Return the [x, y] coordinate for the center point of the cell that contains the specified text.  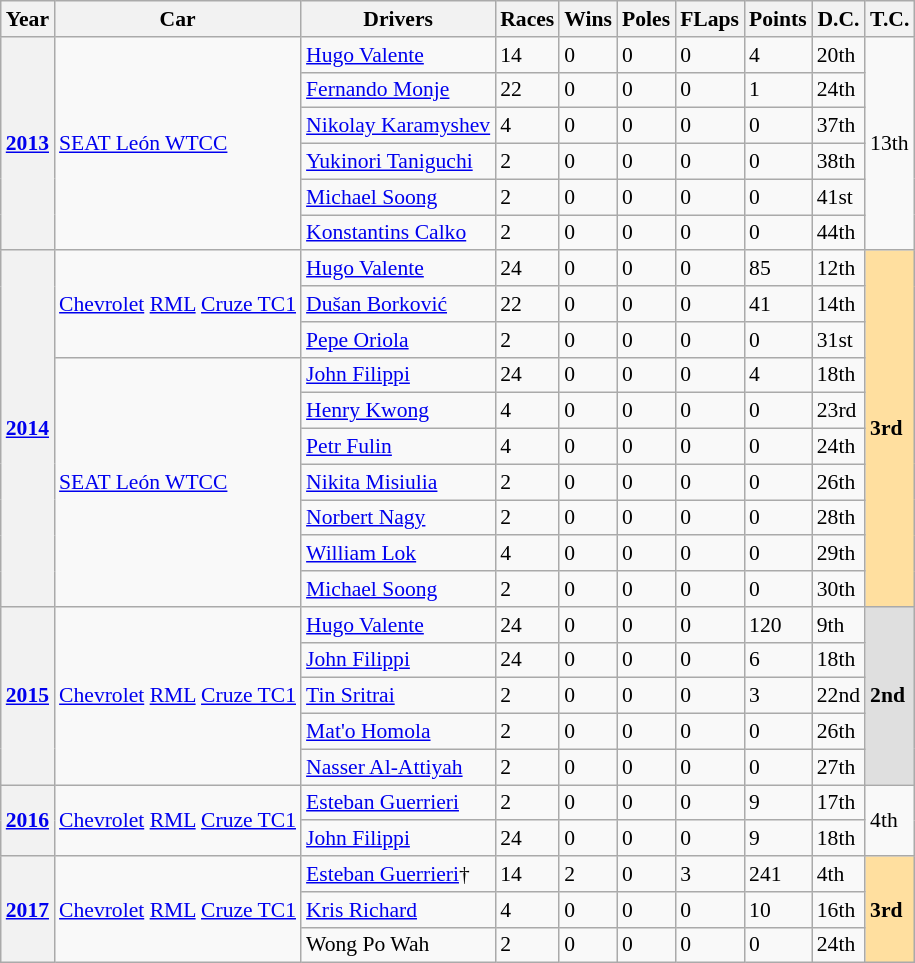
29th [838, 554]
1 [778, 90]
Drivers [398, 19]
10 [778, 910]
2013 [28, 144]
Races [527, 19]
30th [838, 589]
Petr Fulin [398, 447]
Points [778, 19]
120 [778, 625]
23rd [838, 411]
12th [838, 269]
Esteban Guerrieri [398, 803]
FLaps [710, 19]
Henry Kwong [398, 411]
Car [178, 19]
Nikolay Karamyshev [398, 126]
27th [838, 767]
Norbert Nagy [398, 518]
37th [838, 126]
2017 [28, 910]
9th [838, 625]
Wins [588, 19]
28th [838, 518]
Dušan Borković [398, 304]
16th [838, 910]
T.C. [890, 19]
Nasser Al-Attiyah [398, 767]
13th [890, 144]
22nd [838, 696]
31st [838, 340]
41st [838, 197]
Tin Sritrai [398, 696]
85 [778, 269]
Wong Po Wah [398, 945]
38th [838, 162]
2015 [28, 696]
Pepe Oriola [398, 340]
2016 [28, 820]
Esteban Guerrieri† [398, 874]
Year [28, 19]
Yukinori Taniguchi [398, 162]
2nd [890, 696]
Nikita Misiulia [398, 482]
D.C. [838, 19]
William Lok [398, 554]
44th [838, 233]
20th [838, 55]
Poles [646, 19]
Kris Richard [398, 910]
41 [778, 304]
2014 [28, 429]
Fernando Monje [398, 90]
17th [838, 803]
Mat'o Homola [398, 732]
14th [838, 304]
Konstantins Calko [398, 233]
241 [778, 874]
6 [778, 660]
